Extract the (x, y) coordinate from the center of the cell holding the provided text.  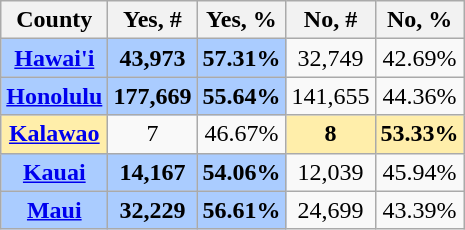
Yes, # (152, 20)
Hawai'i (54, 58)
43.39% (420, 210)
45.94% (420, 172)
No, % (420, 20)
56.61% (242, 210)
43,973 (152, 58)
Kauai (54, 172)
Yes, % (242, 20)
Kalawao (54, 134)
55.64% (242, 96)
177,669 (152, 96)
Maui (54, 210)
14,167 (152, 172)
No, # (330, 20)
24,699 (330, 210)
7 (152, 134)
8 (330, 134)
46.67% (242, 134)
54.06% (242, 172)
County (54, 20)
32,229 (152, 210)
42.69% (420, 58)
141,655 (330, 96)
44.36% (420, 96)
57.31% (242, 58)
12,039 (330, 172)
Honolulu (54, 96)
53.33% (420, 134)
32,749 (330, 58)
